Detect which cell encompasses the target text, then output its [x, y] center coordinate. 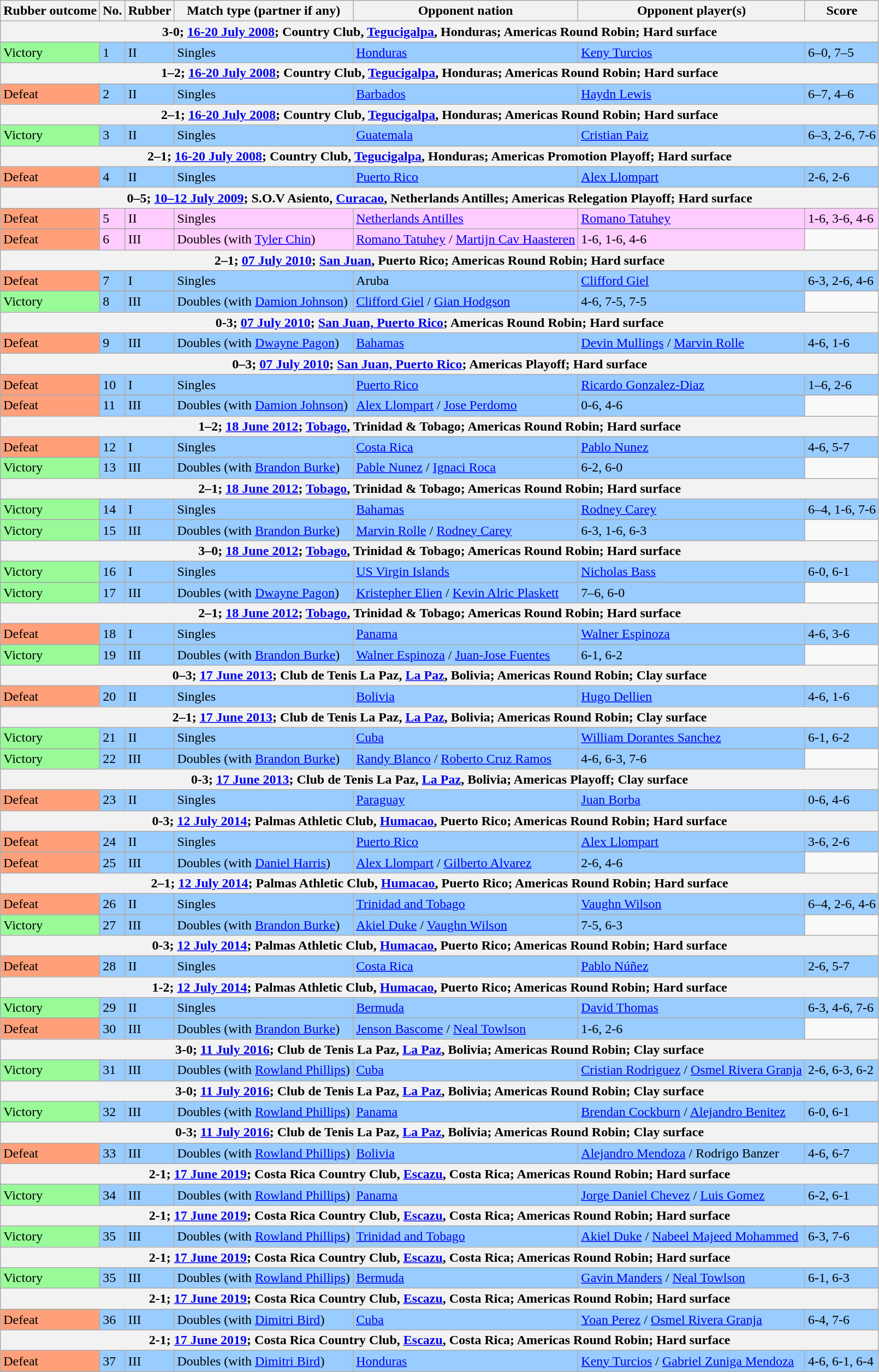
Hugo Dellien [692, 696]
Cristian Paiz [692, 135]
11 [112, 405]
6 [112, 239]
Devin Mullings / Marvin Rolle [692, 343]
30 [112, 1029]
2–1; 16-20 July 2008; Country Club, Tegucigalpa, Honduras; Americas Round Robin; Hard surface [440, 115]
Vaughn Wilson [692, 904]
6-3, 7-6 [842, 1236]
2 [112, 94]
33 [112, 1153]
6–4, 2-6, 4-6 [842, 904]
1–2; 16-20 July 2008; Country Club, Tegucigalpa, Honduras; Americas Round Robin; Hard surface [440, 73]
Barbados [466, 94]
4 [112, 177]
14 [112, 509]
24 [112, 842]
3 [112, 135]
Akiel Duke / Nabeel Majeed Mohammed [692, 1236]
8 [112, 302]
4-6, 3-6 [842, 634]
12 [112, 447]
6-3, 2-6, 4-6 [842, 281]
Ricardo Gonzalez-Diaz [692, 385]
David Thomas [692, 1008]
Juan Borba [692, 800]
6–3, 2-6, 7-6 [842, 135]
0-3; 11 July 2016; Club de Tenis La Paz, La Paz, Bolivia; Americas Round Robin; Clay surface [440, 1132]
Jorge Daniel Chevez / Luis Gomez [692, 1195]
7-5, 6-3 [692, 925]
0–5; 10–12 July 2009; S.O.V Asiento, Curacao, Netherlands Antilles; Americas Relegation Playoff; Hard surface [440, 198]
Haydn Lewis [692, 94]
Keny Turcios / Gabriel Zuniga Mendoza [692, 1361]
6-3, 4-6, 7-6 [842, 1008]
2–1; 12 July 2014; Palmas Athletic Club, Humacao, Puerto Rico; Americas Round Robin; Hard surface [440, 883]
37 [112, 1361]
US Virgin Islands [466, 571]
Akiel Duke / Vaughn Wilson [466, 925]
31 [112, 1070]
Nicholas Bass [692, 571]
4-6, 6-3, 7-6 [692, 759]
Pable Nunez / Ignaci Roca [466, 468]
Opponent nation [466, 11]
Walner Espinoza / Juan-Jose Fuentes [466, 655]
15 [112, 530]
Romano Tatuhey / Martijn Cav Haasteren [466, 239]
Brendan Cockburn / Alejandro Benitez [692, 1112]
No. [112, 11]
7 [112, 281]
26 [112, 904]
13 [112, 468]
2–1; 17 June 2013; Club de Tenis La Paz, La Paz, Bolivia; Americas Round Robin; Clay surface [440, 717]
William Dorantes Sanchez [692, 738]
1–6, 2-6 [842, 385]
2-6, 6-3, 6-2 [842, 1070]
4-6, 6-1, 6-4 [842, 1361]
2-6, 5-7 [842, 967]
Alejandro Mendoza / Rodrigo Banzer [692, 1153]
36 [112, 1320]
Doubles (with Daniel Harris) [264, 862]
3–0; 18 June 2012; Tobago, Trinidad & Tobago; Americas Round Robin; Hard surface [440, 551]
Jenson Bascome / Neal Towlson [466, 1029]
6-4, 7-6 [842, 1320]
Match type (partner if any) [264, 11]
0–3; 17 June 2013; Club de Tenis La Paz, La Paz, Bolivia; Americas Round Robin; Clay surface [440, 676]
2-6, 4-6 [692, 862]
Clifford Giel / Gian Hodgson [466, 302]
6–0, 7–5 [842, 52]
Gavin Manders / Neal Towlson [692, 1278]
Pablo Nunez [692, 447]
Aruba [466, 281]
Pablo Núñez [692, 967]
17 [112, 592]
20 [112, 696]
0–3; 07 July 2010; San Juan, Puerto Rico; Americas Playoff; Hard surface [440, 364]
28 [112, 967]
3-6, 2-6 [842, 842]
Walner Espinoza [692, 634]
22 [112, 759]
2–1; 16-20 July 2008; Country Club, Tegucigalpa, Honduras; Americas Promotion Playoff; Hard surface [440, 156]
34 [112, 1195]
Rubber outcome [50, 11]
4-6, 7-5, 7-5 [692, 302]
1-6, 1-6, 4-6 [692, 239]
6-3, 1-6, 6-3 [692, 530]
Randy Blanco / Roberto Cruz Ramos [466, 759]
Paraguay [466, 800]
21 [112, 738]
Doubles (with Tyler Chin) [264, 239]
9 [112, 343]
29 [112, 1008]
Rubber [150, 11]
6-2, 6-1 [842, 1195]
4-6, 6-7 [842, 1153]
3-0; 16-20 July 2008; Country Club, Tegucigalpa, Honduras; Americas Round Robin; Hard surface [440, 32]
1-6, 3-6, 4-6 [842, 218]
Keny Turcios [692, 52]
7–6, 6-0 [692, 592]
6-1, 6-3 [842, 1278]
Netherlands Antilles [466, 218]
Opponent player(s) [692, 11]
Kristepher Elien / Kevin Alric Plaskett [466, 592]
2–1; 07 July 2010; San Juan, Puerto Rico; Americas Round Robin; Hard surface [440, 260]
4-6, 5-7 [842, 447]
1–2; 18 June 2012; Tobago, Trinidad & Tobago; Americas Round Robin; Hard surface [440, 426]
1-2; 12 July 2014; Palmas Athletic Club, Humacao, Puerto Rico; Americas Round Robin; Hard surface [440, 987]
1 [112, 52]
Alex Llompart / Gilberto Alvarez [466, 862]
Cristian Rodriguez / Osmel Rivera Granja [692, 1070]
6–4, 1-6, 7-6 [842, 509]
Alex Llompart / Jose Perdomo [466, 405]
16 [112, 571]
0-3; 07 July 2010; San Juan, Puerto Rico; Americas Round Robin; Hard surface [440, 323]
6-2, 6-0 [692, 468]
1-6, 2-6 [692, 1029]
19 [112, 655]
Romano Tatuhey [692, 218]
0-3; 17 June 2013; Club de Tenis La Paz, La Paz, Bolivia; Americas Playoff; Clay surface [440, 779]
6–7, 4–6 [842, 94]
32 [112, 1112]
Clifford Giel [692, 281]
18 [112, 634]
Score [842, 11]
10 [112, 385]
Rodney Carey [692, 509]
Guatemala [466, 135]
Marvin Rolle / Rodney Carey [466, 530]
2-6, 2-6 [842, 177]
23 [112, 800]
Yoan Perez / Osmel Rivera Granja [692, 1320]
27 [112, 925]
5 [112, 218]
25 [112, 862]
